From the cell containing the given text, extract its center point as (x, y) coordinate. 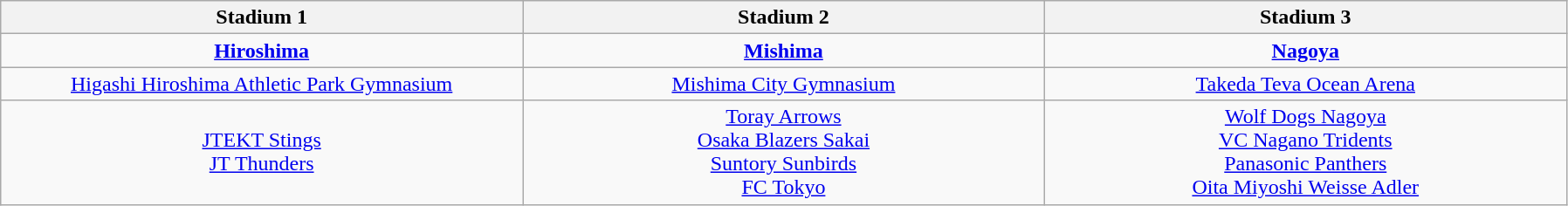
Wolf Dogs NagoyaVC Nagano TridentsPanasonic PanthersOita Miyoshi Weisse Adler (1305, 152)
Mishima (784, 51)
Mishima City Gymnasium (784, 84)
Stadium 2 (784, 17)
Nagoya (1305, 51)
Higashi Hiroshima Athletic Park Gymnasium (262, 84)
Toray ArrowsOsaka Blazers SakaiSuntory SunbirdsFC Tokyo (784, 152)
Takeda Teva Ocean Arena (1305, 84)
Stadium 1 (262, 17)
Hiroshima (262, 51)
Stadium 3 (1305, 17)
JTEKT StingsJT Thunders (262, 152)
